Determine the [x, y] coordinate at the center of the cell enclosing the given text.  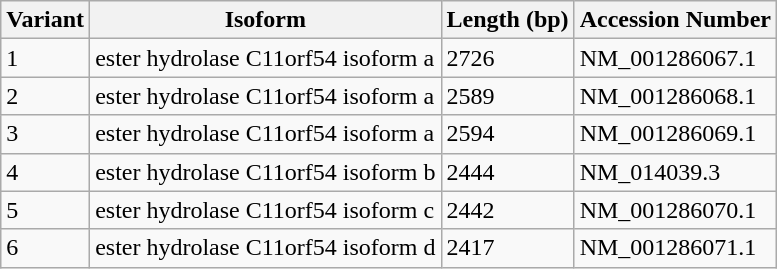
2417 [508, 248]
1 [46, 58]
Variant [46, 20]
5 [46, 210]
NM_001286069.1 [675, 134]
4 [46, 172]
Length (bp) [508, 20]
NM_001286071.1 [675, 248]
2 [46, 96]
ester hydrolase C11orf54 isoform c [266, 210]
2594 [508, 134]
Accession Number [675, 20]
3 [46, 134]
Isoform [266, 20]
2589 [508, 96]
ester hydrolase C11orf54 isoform d [266, 248]
NM_001286067.1 [675, 58]
2726 [508, 58]
ester hydrolase C11orf54 isoform b [266, 172]
2442 [508, 210]
NM_001286068.1 [675, 96]
2444 [508, 172]
NM_014039.3 [675, 172]
6 [46, 248]
NM_001286070.1 [675, 210]
